Return the (X, Y) coordinate for the center point of the cell that contains the specified text.  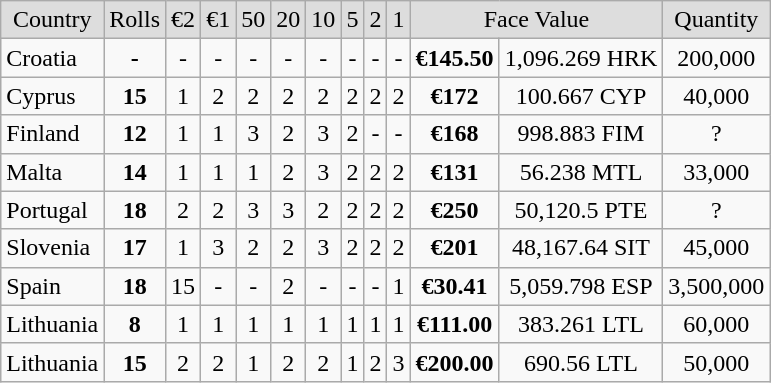
998.883 FIM (581, 134)
48,167.64 SIT (581, 248)
Portugal (52, 210)
Quantity (716, 20)
Malta (52, 172)
5,059.798 ESP (581, 286)
20 (288, 20)
€201 (454, 248)
5 (352, 20)
17 (135, 248)
€168 (454, 134)
Country (52, 20)
3,500,000 (716, 286)
Finland (52, 134)
10 (324, 20)
45,000 (716, 248)
690.56 LTL (581, 362)
€30.41 (454, 286)
50,120.5 PTE (581, 210)
200,000 (716, 58)
100.667 CYP (581, 96)
€145.50 (454, 58)
1,096.269 HRK (581, 58)
50,000 (716, 362)
Croatia (52, 58)
33,000 (716, 172)
€1 (218, 20)
12 (135, 134)
Spain (52, 286)
Cyprus (52, 96)
Slovenia (52, 248)
Face Value (536, 20)
€172 (454, 96)
€111.00 (454, 324)
60,000 (716, 324)
50 (254, 20)
14 (135, 172)
383.261 LTL (581, 324)
Rolls (135, 20)
€250 (454, 210)
€2 (184, 20)
€200.00 (454, 362)
8 (135, 324)
40,000 (716, 96)
€131 (454, 172)
56.238 MTL (581, 172)
